Find where the given text appears and provide that cell's center as [X, Y] coordinate. 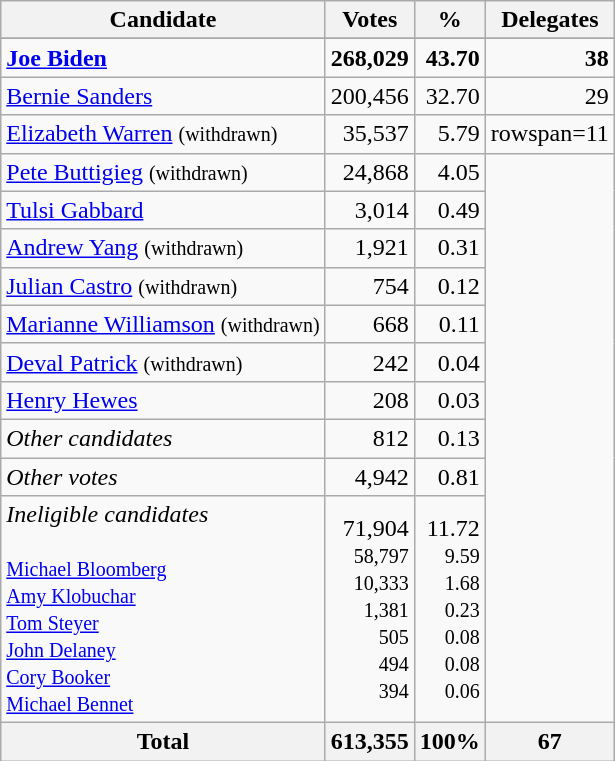
0.81 [450, 477]
4.05 [450, 172]
Tulsi Gabbard [163, 210]
668 [370, 324]
Votes [370, 20]
Ineligible candidatesMichael BloombergAmy KlobucharTom SteyerJohn DelaneyCory BookerMichael Bennet [163, 610]
0.11 [450, 324]
43.70 [450, 58]
Deval Patrick (withdrawn) [163, 362]
11.729.591.680.230.080.080.06 [450, 610]
35,537 [370, 134]
Delegates [550, 20]
Henry Hewes [163, 400]
38 [550, 58]
Julian Castro (withdrawn) [163, 286]
0.12 [450, 286]
Elizabeth Warren (withdrawn) [163, 134]
812 [370, 438]
208 [370, 400]
Other votes [163, 477]
Bernie Sanders [163, 96]
Andrew Yang (withdrawn) [163, 248]
0.13 [450, 438]
5.79 [450, 134]
0.31 [450, 248]
268,029 [370, 58]
29 [550, 96]
200,456 [370, 96]
4,942 [370, 477]
rowspan=11 [550, 134]
3,014 [370, 210]
67 [550, 742]
71,90458,79710,3331,381505494394 [370, 610]
Joe Biden [163, 58]
Total [163, 742]
0.49 [450, 210]
100% [450, 742]
0.04 [450, 362]
242 [370, 362]
Marianne Williamson (withdrawn) [163, 324]
Other candidates [163, 438]
0.03 [450, 400]
754 [370, 286]
24,868 [370, 172]
Pete Buttigieg (withdrawn) [163, 172]
% [450, 20]
613,355 [370, 742]
32.70 [450, 96]
1,921 [370, 248]
Candidate [163, 20]
